Search for the cell housing the specified text and yield its [X, Y] center coordinate. 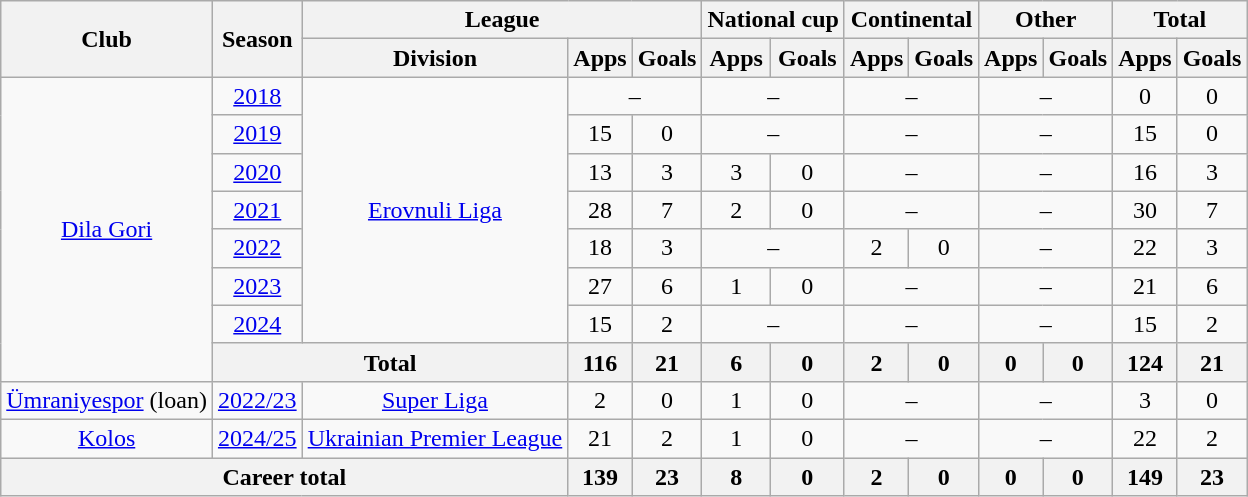
Dila Gori [107, 229]
2022 [257, 248]
Erovnuli Liga [435, 210]
2024/25 [257, 438]
Other [1046, 20]
Kolos [107, 438]
League [502, 20]
28 [600, 210]
Continental [911, 20]
16 [1145, 172]
13 [600, 172]
2022/23 [257, 400]
139 [600, 477]
Ukrainian Premier League [435, 438]
116 [600, 362]
Super Liga [435, 400]
27 [600, 286]
30 [1145, 210]
2024 [257, 324]
149 [1145, 477]
2023 [257, 286]
Season [257, 39]
2018 [257, 96]
2019 [257, 134]
124 [1145, 362]
2021 [257, 210]
National cup [773, 20]
2020 [257, 172]
18 [600, 248]
8 [736, 477]
Club [107, 39]
Career total [284, 477]
Division [435, 58]
Ümraniyespor (loan) [107, 400]
